Return the [x, y] coordinate for the center point of the cell that contains the specified text.  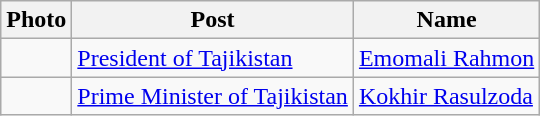
Emomali Rahmon [446, 58]
Name [446, 20]
Kokhir Rasulzoda [446, 96]
Photo [36, 20]
Prime Minister of Tajikistan [213, 96]
President of Tajikistan [213, 58]
Post [213, 20]
